Search for the cell housing the specified text and yield its (x, y) center coordinate. 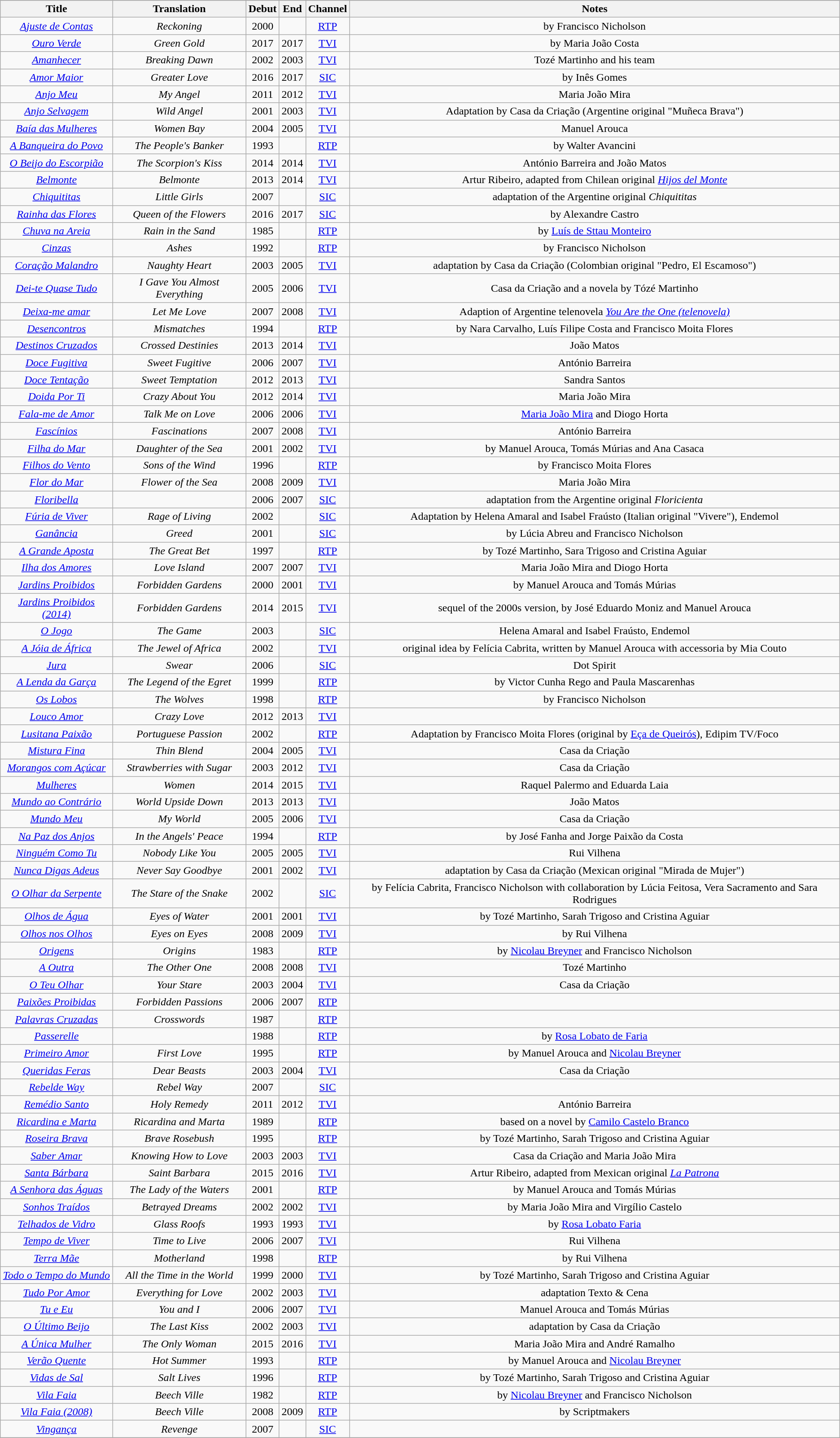
Crazy About You (179, 397)
Salt Lives (179, 1378)
Never Say Goodbye (179, 870)
Channel (328, 9)
Baía das Mulheres (57, 128)
Sweet Fugitive (179, 363)
Raquel Palermo and Eduarda Laia (595, 785)
by Victor Cunha Rego and Paula Mascarenhas (595, 682)
My World (179, 819)
The Scorpion's Kiss (179, 162)
Sonhos Traídos (57, 1207)
by Maria João Costa (595, 43)
Jardins Proibidos (57, 585)
Crosswords (179, 1019)
1983 (262, 951)
Tozé Martinho and his team (595, 60)
O Teu Olhar (57, 985)
Mistura Fina (57, 750)
by Felícia Cabrita, Francisco Nicholson with collaboration by Lúcia Feitosa, Vera Sacramento and Sara Rodrigues (595, 893)
Desencontros (57, 329)
Sandra Santos (595, 380)
Doida Por Ti (57, 397)
Doce Fugitiva (57, 363)
Crossed Destinies (179, 346)
adaptation by Casa da Criação (595, 1326)
Fascinations (179, 431)
A Grande Aposta (57, 551)
Mulheres (57, 785)
Terra Mãe (57, 1258)
Rain in the Sand (179, 231)
by Francisco Moita Flores (595, 465)
O Último Beijo (57, 1326)
original idea by Felícia Cabrita, written by Manuel Arouca with accessoria by Mia Couto (595, 648)
A Senhora das Águas (57, 1190)
Queridas Feras (57, 1070)
Mismatches (179, 329)
by Rosa Lobato Faria (595, 1224)
by Maria João Mira and Virgílio Castelo (595, 1207)
Vila Faia (57, 1395)
Remédio Santo (57, 1105)
Ajuste de Contas (57, 26)
A Única Mulher (57, 1343)
Cinzas (57, 248)
Saber Amar (57, 1156)
The Wolves (179, 699)
Adaptation by Francisco Moita Flores (original by Eça de Queirós), Edipim TV/Foco (595, 733)
1988 (262, 1036)
O Jogo (57, 631)
Manuel Arouca and Tomás Múrias (595, 1309)
Rebelde Way (57, 1087)
Eyes of Water (179, 916)
A Outra (57, 968)
Ashes (179, 248)
adaptation from the Argentine original Floricienta (595, 500)
Talk Me on Love (179, 414)
Flor do Mar (57, 482)
Ganância (57, 534)
Fascínios (57, 431)
All the Time in the World (179, 1275)
Paixões Proibidas (57, 1002)
Ricardina and Marta (179, 1122)
Dear Beasts (179, 1070)
Sons of the Wind (179, 465)
by Walter Avancini (595, 145)
Debut (262, 9)
The People's Banker (179, 145)
First Love (179, 1053)
Love Island (179, 568)
Vila Faia (2008) (57, 1412)
You and I (179, 1309)
by Tozé Martinho, Sara Trigoso and Cristina Aguiar (595, 551)
based on a novel by Camilo Castelo Branco (595, 1122)
Everything for Love (179, 1292)
Ouro Verde (57, 43)
Time to Live (179, 1241)
Your Stare (179, 985)
Ilha dos Amores (57, 568)
The Great Bet (179, 551)
Holy Remedy (179, 1105)
Betrayed Dreams (179, 1207)
Queen of the Flowers (179, 214)
Na Paz dos Anjos (57, 836)
Rage of Living (179, 517)
António Barreira and João Matos (595, 162)
Strawberries with Sugar (179, 767)
1989 (262, 1122)
The Other One (179, 968)
by Manuel Arouca, Tomás Múrias and Ana Casaca (595, 448)
Dei-te Quase Tudo (57, 288)
Artur Ribeiro, adapted from Mexican original La Patrona (595, 1173)
The Legend of the Egret (179, 682)
Saint Barbara (179, 1173)
A Jóia de África (57, 648)
Adaptation by Helena Amaral and Isabel Fraústo (Italian original "Vivere"), Endemol (595, 517)
Adaption of Argentine telenovela You Are the One (telenovela) (595, 311)
Nobody Like You (179, 853)
The Last Kiss (179, 1326)
Little Girls (179, 197)
Motherland (179, 1258)
Roseira Brava (57, 1139)
Sweet Temptation (179, 380)
Destinos Cruzados (57, 346)
Helena Amaral and Isabel Fraústo, Endemol (595, 631)
The Jewel of Africa (179, 648)
Women (179, 785)
O Beijo do Escorpião (57, 162)
Fala-me de Amor (57, 414)
Revenge (179, 1429)
adaptation by Casa da Criação (Mexican original "Mirada de Mujer") (595, 870)
Naughty Heart (179, 265)
Mundo ao Contrário (57, 802)
A Banqueira do Povo (57, 145)
by Inês Gomes (595, 77)
by José Fanha and Jorge Paixão da Costa (595, 836)
Swear (179, 665)
Casa da Criação and a novela by Tózé Martinho (595, 288)
Louco Amor (57, 716)
O Olhar da Serpente (57, 893)
Passerelle (57, 1036)
Amor Maior (57, 77)
Rainha das Flores (57, 214)
Chiquititas (57, 197)
End (293, 9)
by Rosa Lobato de Faria (595, 1036)
by Lúcia Abreu and Francisco Nicholson (595, 534)
Eyes on Eyes (179, 934)
Santa Bárbara (57, 1173)
Primeiro Amor (57, 1053)
Palavras Cruzadas (57, 1019)
Translation (179, 9)
Jura (57, 665)
Telhados de Vidro (57, 1224)
Knowing How to Love (179, 1156)
My Angel (179, 94)
Women Bay (179, 128)
1997 (262, 551)
Manuel Arouca (595, 128)
sequel of the 2000s version, by José Eduardo Moniz and Manuel Arouca (595, 608)
1982 (262, 1395)
Forbidden Passions (179, 1002)
Wild Angel (179, 111)
Daughter of the Sea (179, 448)
Doce Tentação (57, 380)
Nunca Digas Adeus (57, 870)
Thin Blend (179, 750)
Tudo Por Amor (57, 1292)
Flower of the Sea (179, 482)
In the Angels' Peace (179, 836)
Origins (179, 951)
Dot Spirit (595, 665)
Origens (57, 951)
Hot Summer (179, 1361)
The Stare of the Snake (179, 893)
Rebel Way (179, 1087)
by Nara Carvalho, Luís Filipe Costa and Francisco Moita Flores (595, 329)
Crazy Love (179, 716)
The Lady of the Waters (179, 1190)
1987 (262, 1019)
Tempo de Viver (57, 1241)
Breaking Dawn (179, 60)
Morangos com Açúcar (57, 767)
Title (57, 9)
Anjo Meu (57, 94)
Os Lobos (57, 699)
Artur Ribeiro, adapted from Chilean original Hijos del Monte (595, 180)
by Scriptmakers (595, 1412)
Olhos de Água (57, 916)
Greed (179, 534)
Chuva na Areia (57, 231)
Brave Rosebush (179, 1139)
World Upside Down (179, 802)
Todo o Tempo do Mundo (57, 1275)
Fúria de Viver (57, 517)
Vidas de Sal (57, 1378)
Maria João Mira and André Ramalho (595, 1343)
by Luís de Sttau Monteiro (595, 231)
Coração Malandro (57, 265)
Olhos nos Olhos (57, 934)
Mundo Meu (57, 819)
by Alexandre Castro (595, 214)
The Game (179, 631)
1985 (262, 231)
Filha do Mar (57, 448)
Lusitana Paixão (57, 733)
Deixa-me amar (57, 311)
adaptation Texto & Cena (595, 1292)
Tu e Eu (57, 1309)
A Lenda da Garça (57, 682)
Notes (595, 9)
Anjo Selvagem (57, 111)
Reckoning (179, 26)
Casa da Criação and Maria João Mira (595, 1156)
Ninguém Como Tu (57, 853)
adaptation of the Argentine original Chiquititas (595, 197)
Floribella (57, 500)
Verão Quente (57, 1361)
Vingança (57, 1429)
The Only Woman (179, 1343)
Greater Love (179, 77)
Glass Roofs (179, 1224)
Amanhecer (57, 60)
Ricardina e Marta (57, 1122)
I Gave You Almost Everything (179, 288)
Jardins Proibidos (2014) (57, 608)
Tozé Martinho (595, 968)
Filhos do Vento (57, 465)
Adaptation by Casa da Criação (Argentine original "Muñeca Brava") (595, 111)
1992 (262, 248)
adaptation by Casa da Criação (Colombian original "Pedro, El Escamoso") (595, 265)
Portuguese Passion (179, 733)
Green Gold (179, 43)
Let Me Love (179, 311)
